Search for the cell housing the specified text and yield its [X, Y] center coordinate. 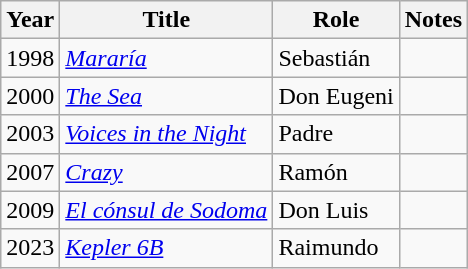
Title [166, 20]
Sebastián [336, 58]
Don Eugeni [336, 96]
The Sea [166, 96]
2023 [30, 248]
Don Luis [336, 210]
2003 [30, 134]
Kepler 6B [166, 248]
Voices in the Night [166, 134]
2009 [30, 210]
Padre [336, 134]
Year [30, 20]
Role [336, 20]
2007 [30, 172]
Ramón [336, 172]
El cónsul de Sodoma [166, 210]
2000 [30, 96]
Crazy [166, 172]
Mararía [166, 58]
Notes [433, 20]
Raimundo [336, 248]
1998 [30, 58]
